Capture the cell that displays the provided text and extract its (X, Y) central coordinate. 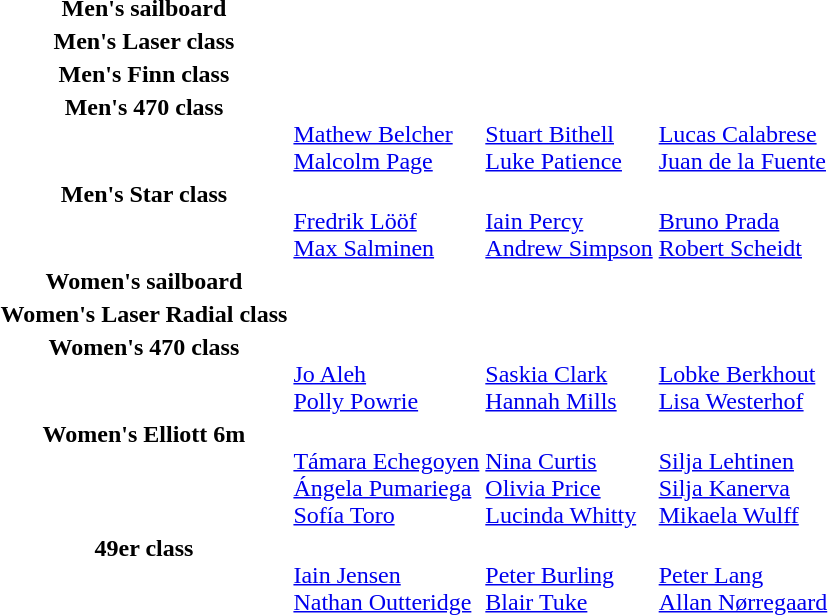
Mathew BelcherMalcolm Page (386, 134)
Saskia ClarkHannah Mills (569, 374)
Támara EchegoyenÁngela PumariegaSofía Toro (386, 474)
Stuart BithellLuke Patience (569, 134)
Jo AlehPolly Powrie (386, 374)
Iain PercyAndrew Simpson (569, 221)
Nina CurtisOlivia PriceLucinda Whitty (569, 474)
Fredrik LööfMax Salminen (386, 221)
